Detect which cell encompasses the target text, then output its [X, Y] center coordinate. 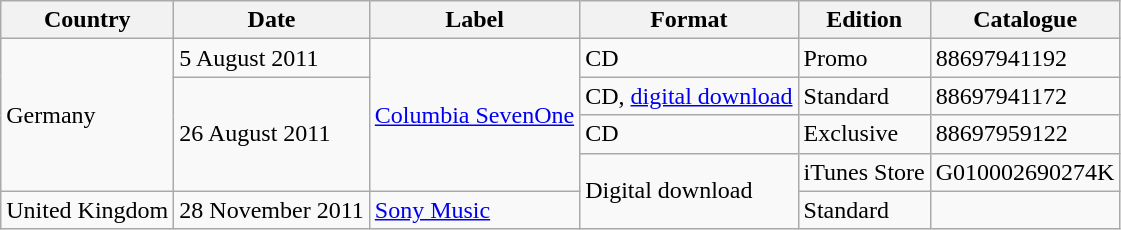
Country [88, 20]
Sony Music [474, 210]
Label [474, 20]
Digital download [689, 191]
Catalogue [1025, 20]
Date [272, 20]
Germany [88, 115]
5 August 2011 [272, 58]
Promo [864, 58]
Edition [864, 20]
United Kingdom [88, 210]
CD, digital download [689, 96]
G010002690274K [1025, 172]
26 August 2011 [272, 134]
88697941192 [1025, 58]
iTunes Store [864, 172]
Columbia SevenOne [474, 115]
88697959122 [1025, 134]
28 November 2011 [272, 210]
88697941172 [1025, 96]
Format [689, 20]
Exclusive [864, 134]
